Return [x, y] of the center of cell containing provided text 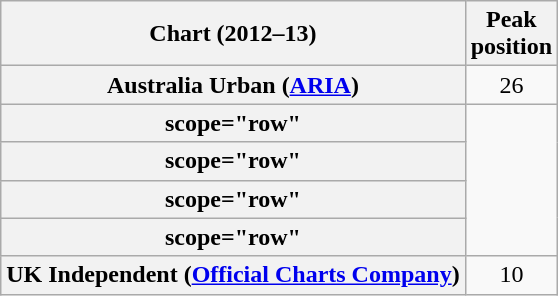
UK Independent (Official Charts Company) [233, 275]
Australia Urban (ARIA) [233, 85]
26 [511, 85]
10 [511, 275]
Chart (2012–13) [233, 34]
Peakposition [511, 34]
